Output the [X, Y] coordinate of the center of the cell containing the given text.  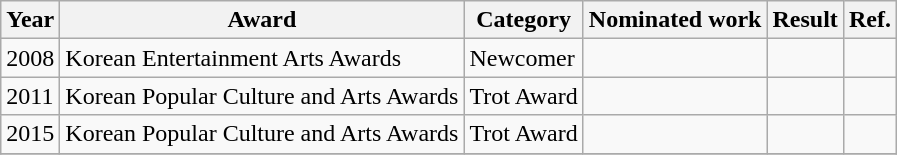
Newcomer [524, 58]
Year [30, 20]
Ref. [870, 20]
Category [524, 20]
2008 [30, 58]
2015 [30, 134]
2011 [30, 96]
Nominated work [675, 20]
Result [805, 20]
Korean Entertainment Arts Awards [262, 58]
Award [262, 20]
